Detect which cell encompasses the target text, then output its [x, y] center coordinate. 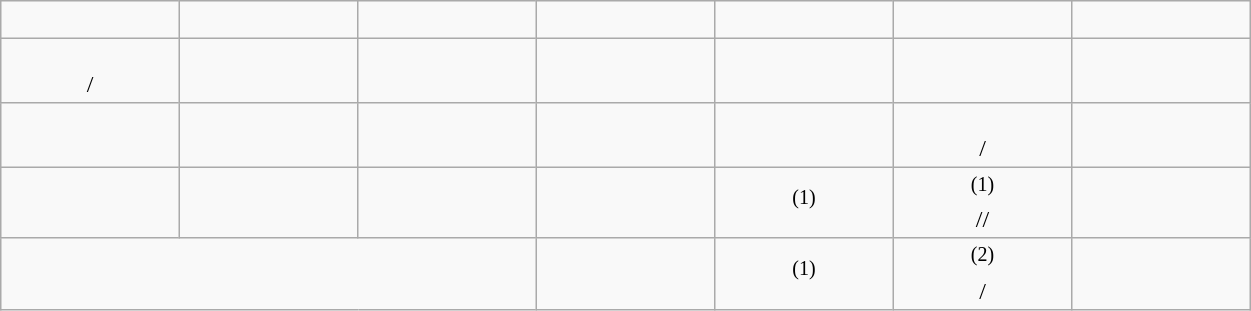
(2)/ [982, 274]
(1)// [982, 202]
